Pinpoint the cell where the given text exists, returning its (x, y) midpoint coordinate. 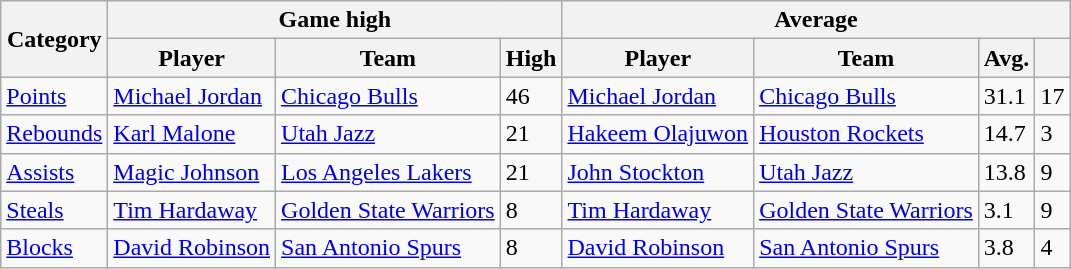
Steals (54, 210)
17 (1052, 96)
Avg. (1006, 58)
Blocks (54, 248)
4 (1052, 248)
Karl Malone (192, 134)
High (531, 58)
Assists (54, 172)
3 (1052, 134)
3.8 (1006, 248)
Hakeem Olajuwon (658, 134)
Los Angeles Lakers (388, 172)
Points (54, 96)
31.1 (1006, 96)
Rebounds (54, 134)
14.7 (1006, 134)
Houston Rockets (866, 134)
3.1 (1006, 210)
Average (816, 20)
Category (54, 39)
John Stockton (658, 172)
Magic Johnson (192, 172)
46 (531, 96)
Game high (335, 20)
13.8 (1006, 172)
